Extract the [X, Y] coordinate from the center of the cell holding the provided text.  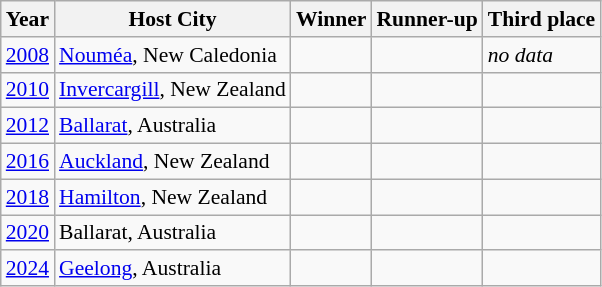
Runner-up [426, 19]
Winner [332, 19]
Hamilton, New Zealand [172, 197]
Geelong, Australia [172, 269]
Nouméa, New Caledonia [172, 55]
2018 [28, 197]
2010 [28, 90]
2020 [28, 233]
no data [542, 55]
Third place [542, 19]
Year [28, 19]
2012 [28, 126]
2024 [28, 269]
Invercargill, New Zealand [172, 90]
2016 [28, 162]
Host City [172, 19]
2008 [28, 55]
Auckland, New Zealand [172, 162]
